Provide the (X, Y) coordinate of the cell's center where the given text is located.  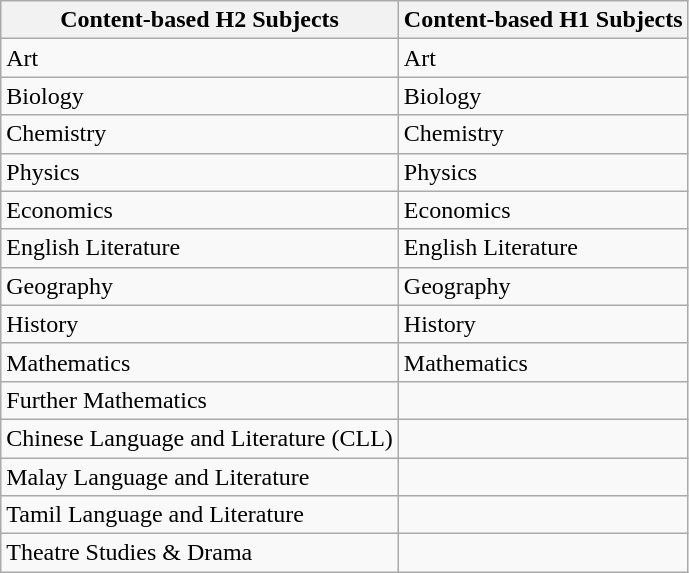
Malay Language and Literature (200, 477)
Further Mathematics (200, 400)
Tamil Language and Literature (200, 515)
Content-based H1 Subjects (543, 20)
Theatre Studies & Drama (200, 553)
Chinese Language and Literature (CLL) (200, 438)
Content-based H2 Subjects (200, 20)
